Pinpoint the cell where the given text exists, returning its [X, Y] midpoint coordinate. 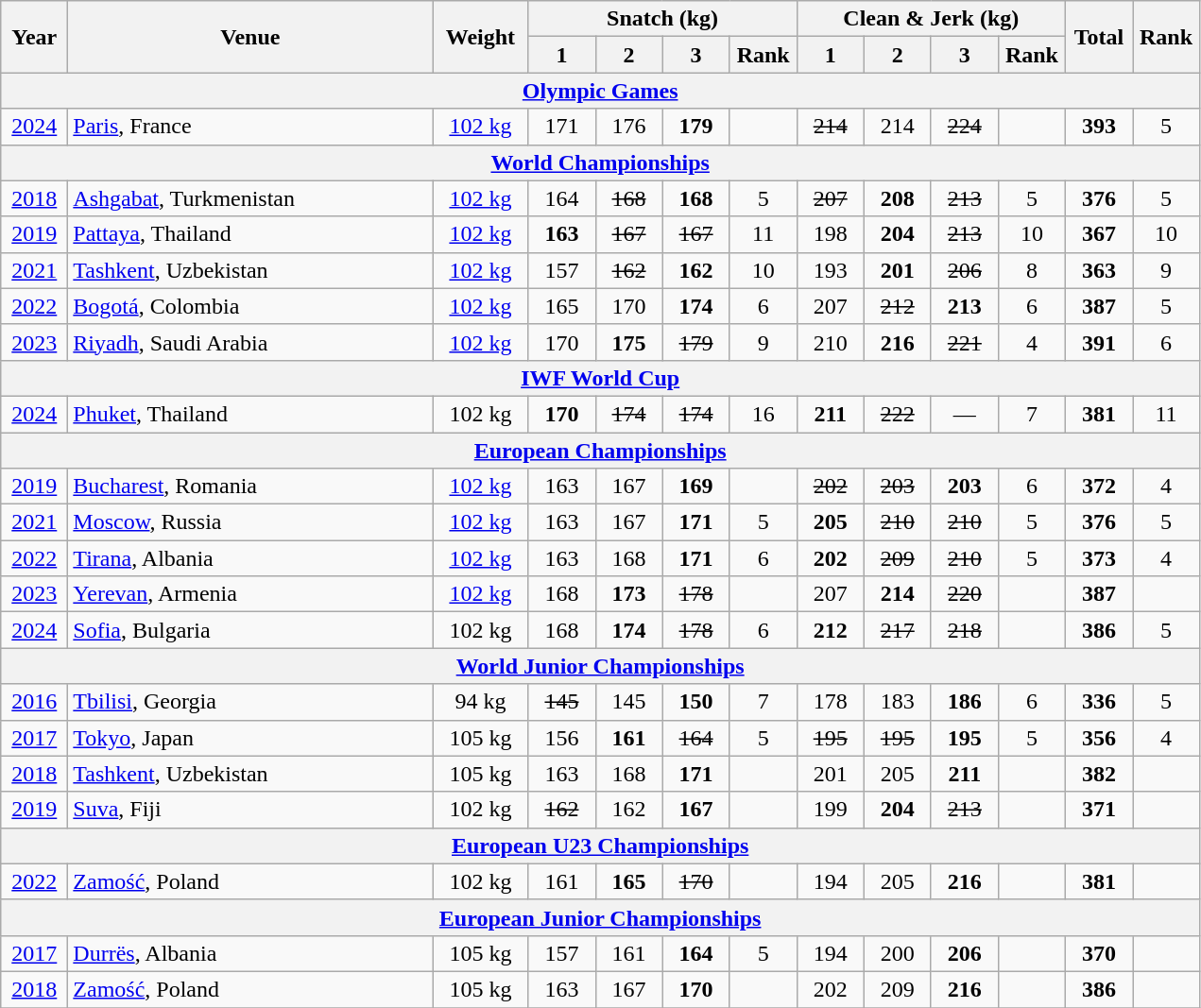
Ashgabat, Turkmenistan [250, 198]
European Junior Championships [601, 917]
363 [1098, 270]
199 [830, 810]
IWF World Cup [601, 378]
Year [34, 37]
175 [629, 342]
8 [1032, 270]
Sofia, Bulgaria [250, 630]
European Championships [601, 451]
Riyadh, Saudi Arabia [250, 342]
Clean & Jerk (kg) [931, 19]
Olympic Games [601, 91]
World Junior Championships [601, 666]
European U23 Championships [601, 846]
336 [1098, 702]
Suva, Fiji [250, 810]
367 [1098, 234]
356 [1098, 738]
183 [898, 702]
186 [964, 702]
169 [695, 487]
Durrës, Albania [250, 953]
Total [1098, 37]
World Championships [601, 162]
198 [830, 234]
16 [763, 414]
Venue [250, 37]
Yerevan, Armenia [250, 594]
221 [964, 342]
200 [898, 953]
208 [898, 198]
391 [1098, 342]
Phuket, Thailand [250, 414]
193 [830, 270]
Bucharest, Romania [250, 487]
94 kg [480, 702]
150 [695, 702]
Pattaya, Thailand [250, 234]
220 [964, 594]
2016 [34, 702]
Tokyo, Japan [250, 738]
372 [1098, 487]
222 [898, 414]
373 [1098, 558]
370 [1098, 953]
156 [561, 738]
— [964, 414]
Bogotá, Colombia [250, 306]
173 [629, 594]
Weight [480, 37]
382 [1098, 774]
218 [964, 630]
Moscow, Russia [250, 522]
176 [629, 127]
Snatch (kg) [662, 19]
224 [964, 127]
393 [1098, 127]
Tbilisi, Georgia [250, 702]
217 [898, 630]
Tirana, Albania [250, 558]
Paris, France [250, 127]
371 [1098, 810]
